Determine the [x, y] coordinate at the center of the cell enclosing the given text.  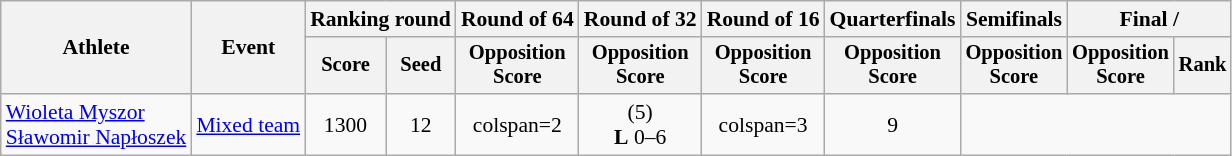
Athlete [96, 48]
Round of 64 [518, 19]
colspan=3 [764, 124]
12 [421, 124]
Rank [1203, 66]
Round of 16 [764, 19]
Semifinals [1014, 19]
Event [248, 48]
(5)L 0–6 [640, 124]
Mixed team [248, 124]
Score [346, 66]
Seed [421, 66]
Quarterfinals [893, 19]
Wioleta MyszorSławomir Napłoszek [96, 124]
Round of 32 [640, 19]
9 [893, 124]
1300 [346, 124]
Ranking round [380, 19]
colspan=2 [518, 124]
Final / [1149, 19]
